Determine the (x, y) coordinate at the center of the cell enclosing the given text.  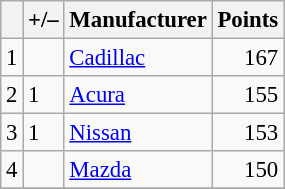
Mazda (138, 170)
4 (12, 170)
Points (248, 20)
2 (12, 95)
Nissan (138, 133)
Manufacturer (138, 20)
3 (12, 133)
155 (248, 95)
153 (248, 133)
Acura (138, 95)
Cadillac (138, 58)
150 (248, 170)
167 (248, 58)
+/– (44, 20)
